Return (X, Y) of the center of cell containing provided text 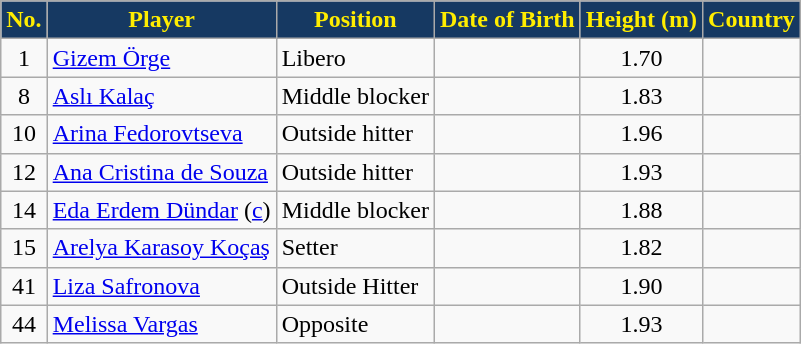
Arina Fedorovtseva (162, 134)
44 (24, 324)
1.90 (641, 286)
Date of Birth (508, 20)
Melissa Vargas (162, 324)
14 (24, 210)
Gizem Örge (162, 58)
12 (24, 172)
1.82 (641, 248)
1 (24, 58)
1.70 (641, 58)
Player (162, 20)
No. (24, 20)
15 (24, 248)
Libero (355, 58)
10 (24, 134)
Eda Erdem Dündar (c) (162, 210)
Liza Safronova (162, 286)
Arelya Karasoy Koçaş (162, 248)
Ana Cristina de Souza (162, 172)
Position (355, 20)
Aslı Kalaç (162, 96)
Country (752, 20)
1.96 (641, 134)
Height (m) (641, 20)
1.83 (641, 96)
1.88 (641, 210)
Opposite (355, 324)
41 (24, 286)
Setter (355, 248)
8 (24, 96)
Outside Hitter (355, 286)
